Output the (x, y) coordinate of the center of the cell containing the given text.  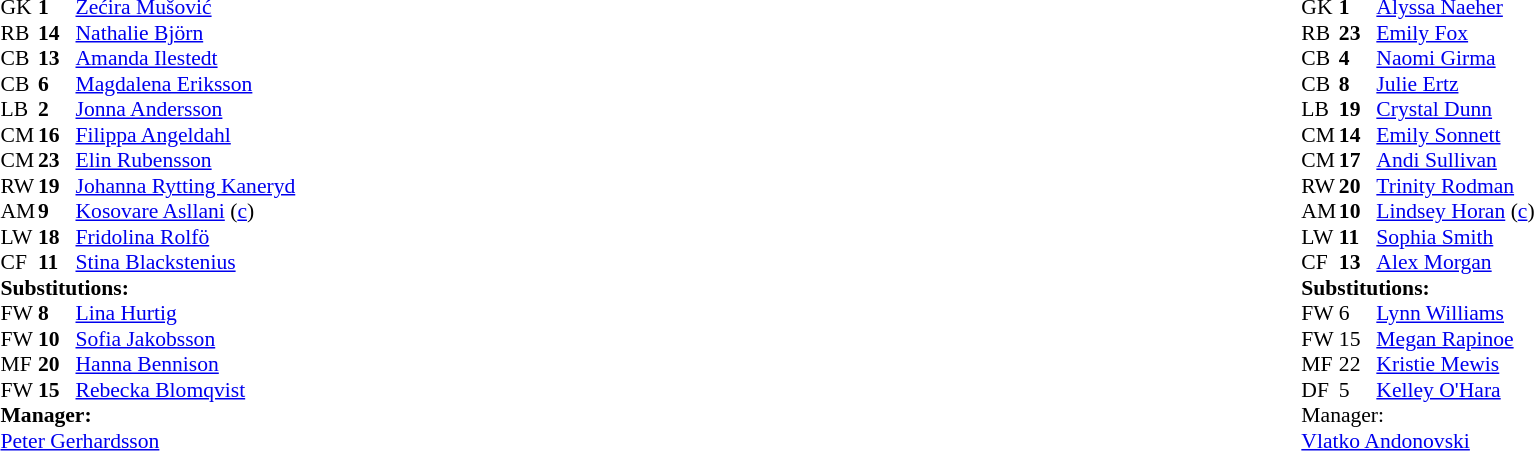
Naomi Girma (1455, 59)
4 (1358, 59)
Emily Sonnett (1455, 135)
Alex Morgan (1455, 263)
Rebecka Blomqvist (186, 390)
Lindsey Horan (c) (1455, 211)
9 (57, 211)
Amanda Ilestedt (186, 59)
Trinity Rodman (1455, 186)
Jonna Andersson (186, 109)
Emily Fox (1455, 33)
Johanna Rytting Kaneryd (186, 186)
5 (1358, 390)
Sofia Jakobsson (186, 339)
Magdalena Eriksson (186, 84)
Lina Hurtig (186, 313)
Crystal Dunn (1455, 109)
Elin Rubensson (186, 161)
2 (57, 109)
Kelley O'Hara (1455, 390)
16 (57, 135)
Megan Rapinoe (1455, 339)
DF (1320, 390)
Kosovare Asllani (c) (186, 211)
17 (1358, 161)
Filippa Angeldahl (186, 135)
Kristie Mewis (1455, 365)
Nathalie Björn (186, 33)
Fridolina Rolfö (186, 237)
Andi Sullivan (1455, 161)
22 (1358, 365)
Hanna Bennison (186, 365)
18 (57, 237)
Lynn Williams (1455, 313)
Stina Blackstenius (186, 263)
Julie Ertz (1455, 84)
Sophia Smith (1455, 237)
